Pinpoint the cell where the given text exists, returning its [X, Y] midpoint coordinate. 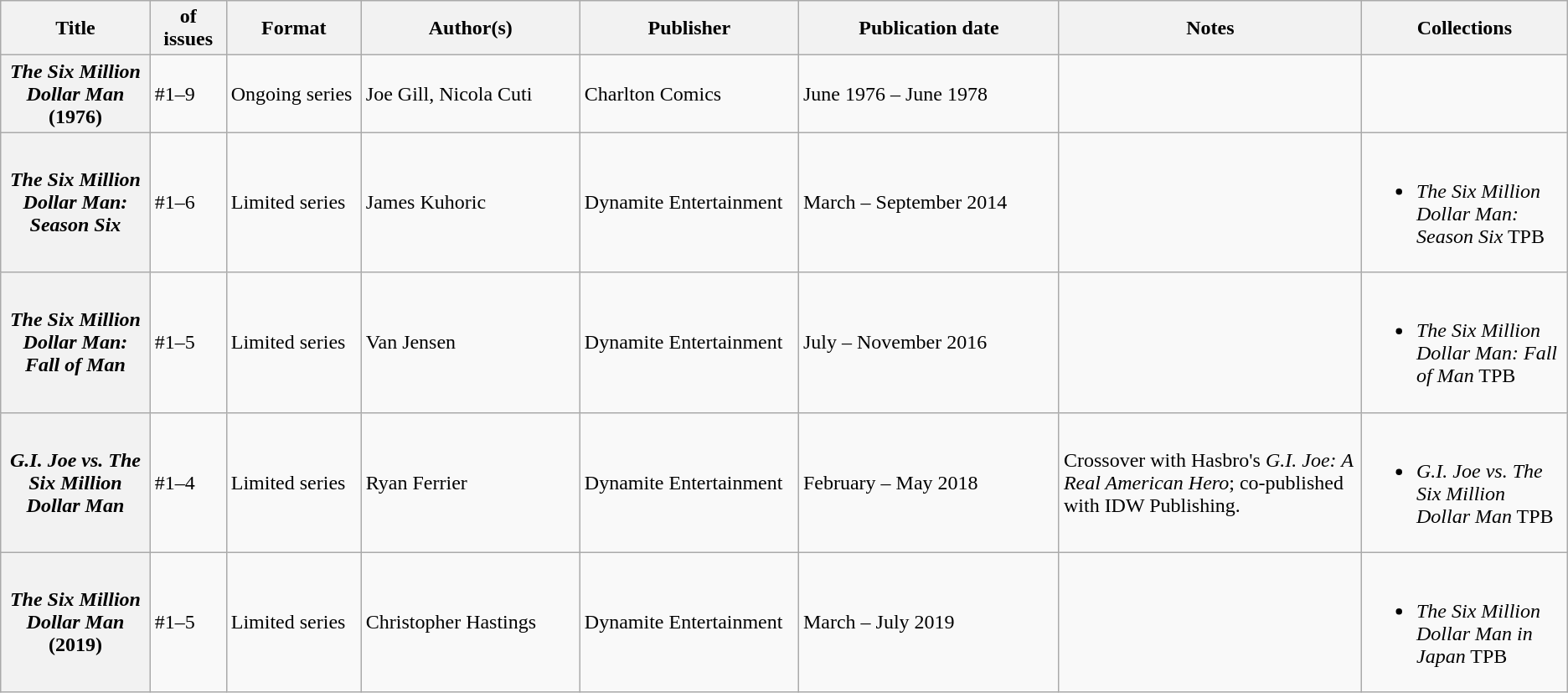
Title [75, 28]
The Six Million Dollar Man: Fall of Man TPB [1464, 342]
Publication date [928, 28]
March – July 2019 [928, 622]
The Six Million Dollar Man: Season Six [75, 203]
Format [293, 28]
G.I. Joe vs. The Six Million Dollar Man [75, 483]
The Six Million Dollar Man in Japan TPB [1464, 622]
Ongoing series [293, 94]
G.I. Joe vs. The Six Million Dollar Man TPB [1464, 483]
#1–9 [188, 94]
Van Jensen [471, 342]
Notes [1210, 28]
February – May 2018 [928, 483]
Publisher [689, 28]
July – November 2016 [928, 342]
Author(s) [471, 28]
Crossover with Hasbro's G.I. Joe: A Real American Hero; co-published with IDW Publishing. [1210, 483]
#1–4 [188, 483]
#1–6 [188, 203]
The Six Million Dollar Man: Season Six TPB [1464, 203]
Joe Gill, Nicola Cuti [471, 94]
Collections [1464, 28]
James Kuhoric [471, 203]
The Six Million Dollar Man (1976) [75, 94]
of issues [188, 28]
The Six Million Dollar Man: Fall of Man [75, 342]
June 1976 – June 1978 [928, 94]
Christopher Hastings [471, 622]
Charlton Comics [689, 94]
Ryan Ferrier [471, 483]
March – September 2014 [928, 203]
The Six Million Dollar Man (2019) [75, 622]
